Determine the (X, Y) coordinate at the center of the cell enclosing the given text.  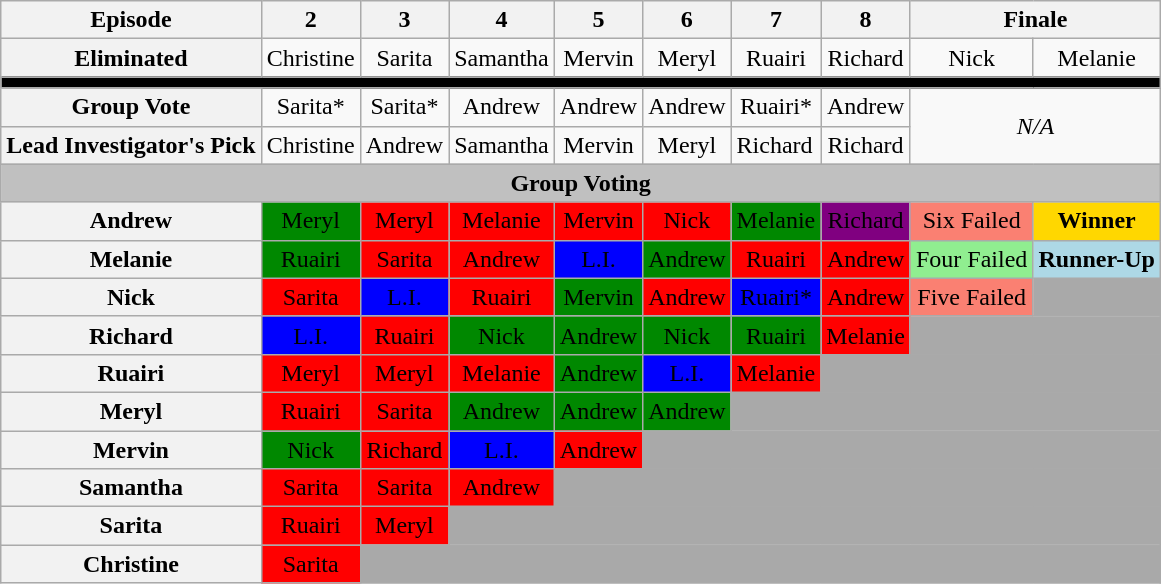
Episode (131, 20)
4 (502, 20)
Runner-Up (1097, 259)
Lead Investigator's Pick (131, 145)
Six Failed (971, 221)
Group Vote (131, 107)
7 (776, 20)
Group Voting (581, 183)
Finale (1035, 20)
8 (866, 20)
Winner (1097, 221)
Eliminated (131, 58)
Five Failed (971, 297)
5 (598, 20)
N/A (1035, 126)
2 (310, 20)
6 (687, 20)
Four Failed (971, 259)
3 (404, 20)
